Return (X, Y) of the center of cell containing provided text 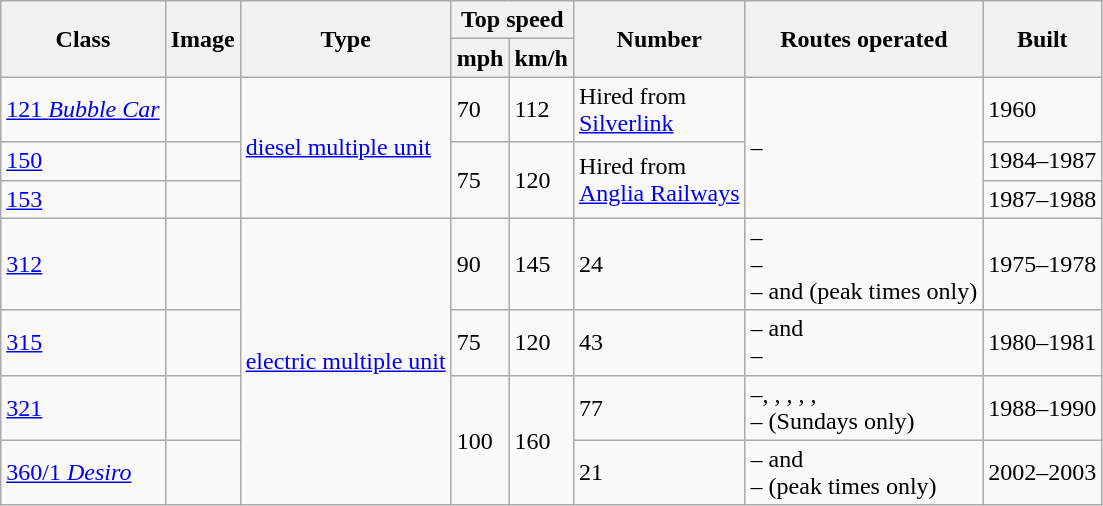
Built (1042, 39)
90 (480, 264)
mph (480, 58)
1980–1981 (1042, 342)
21 (659, 472)
121 Bubble Car (83, 110)
43 (659, 342)
––– and (peak times only) (864, 264)
150 (83, 161)
1975–1978 (1042, 264)
312 (83, 264)
Top speed (512, 20)
– (864, 148)
321 (83, 408)
100 (480, 440)
1987–1988 (1042, 199)
1960 (1042, 110)
Class (83, 39)
Type (346, 39)
360/1 Desiro (83, 472)
77 (659, 408)
km/h (541, 58)
– and – (peak times only) (864, 472)
112 (541, 110)
70 (480, 110)
160 (541, 440)
1988–1990 (1042, 408)
–, , , , , – (Sundays only) (864, 408)
Hired fromSilverlink (659, 110)
1984–1987 (1042, 161)
315 (83, 342)
– and – (864, 342)
diesel multiple unit (346, 148)
145 (541, 264)
Routes operated (864, 39)
Hired fromAnglia Railways (659, 180)
electric multiple unit (346, 362)
Image (202, 39)
2002–2003 (1042, 472)
153 (83, 199)
24 (659, 264)
Number (659, 39)
